From the cell containing the given text, extract its center point as [x, y] coordinate. 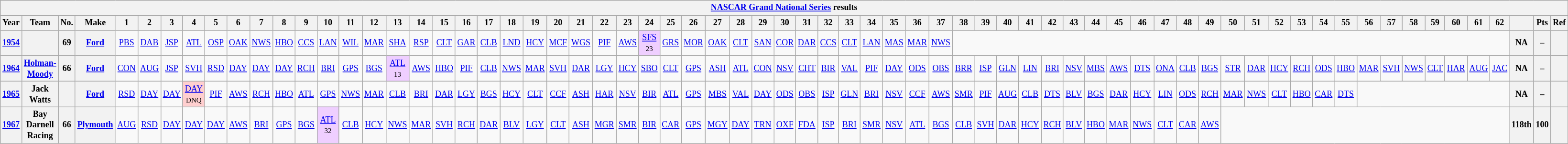
69 [67, 43]
12 [374, 23]
21 [581, 23]
55 [1346, 23]
1964 [11, 69]
SBO [649, 69]
48 [1187, 23]
16 [467, 23]
TRN [763, 125]
MOR [694, 43]
JAC [1500, 69]
26 [694, 23]
13 [398, 23]
51 [1256, 23]
SAN [763, 43]
35 [894, 23]
7 [261, 23]
9 [306, 23]
17 [489, 23]
4 [194, 23]
MAS [894, 43]
25 [671, 23]
19 [535, 23]
45 [1119, 23]
24 [649, 23]
53 [1301, 23]
28 [740, 23]
WIL [351, 43]
OSP [216, 43]
54 [1324, 23]
Team [40, 23]
33 [849, 23]
ATL32 [328, 125]
15 [445, 23]
Ref [1559, 23]
GAR [467, 43]
56 [1369, 23]
42 [1052, 23]
118th [1522, 125]
SFS23 [649, 43]
MCF [558, 43]
47 [1165, 23]
PBS [127, 43]
34 [872, 23]
STR [1233, 69]
100 [1542, 125]
38 [964, 23]
NASCAR Grand National Series results [784, 8]
62 [1500, 23]
22 [604, 23]
FDA [807, 125]
6 [238, 23]
49 [1209, 23]
DAYDNQ [194, 94]
1967 [11, 125]
36 [917, 23]
BRR [964, 69]
40 [1008, 23]
MGY [717, 125]
14 [421, 23]
30 [785, 23]
2 [150, 23]
Jack Watts [40, 94]
8 [284, 23]
SHA [398, 43]
57 [1391, 23]
RSP [421, 43]
Make [95, 23]
1954 [11, 43]
46 [1143, 23]
29 [763, 23]
MGR [604, 125]
1 [127, 23]
44 [1096, 23]
31 [807, 23]
CHT [807, 69]
37 [941, 23]
No. [67, 23]
10 [328, 23]
1965 [11, 94]
ATL13 [398, 69]
5 [216, 23]
60 [1456, 23]
Plymouth [95, 125]
32 [828, 23]
WGS [581, 43]
LND [512, 43]
OXF [785, 125]
39 [986, 23]
59 [1435, 23]
52 [1279, 23]
18 [512, 23]
11 [351, 23]
58 [1414, 23]
Year [11, 23]
61 [1479, 23]
50 [1233, 23]
27 [717, 23]
23 [627, 23]
Bay Darnell Racing [40, 125]
3 [172, 23]
Pts [1542, 23]
COR [785, 43]
ONA [1165, 69]
20 [558, 23]
Holman-Moody [40, 69]
43 [1074, 23]
GRS [671, 43]
DAB [150, 43]
41 [1030, 23]
